Return the [x, y] coordinate for the center point of the cell that contains the specified text.  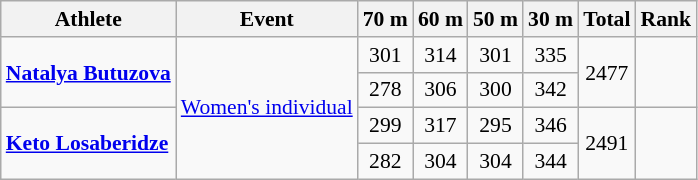
30 m [550, 19]
70 m [386, 19]
295 [496, 126]
314 [440, 55]
317 [440, 126]
342 [550, 90]
299 [386, 126]
335 [550, 55]
306 [440, 90]
Natalya Butuzova [88, 72]
2491 [606, 144]
344 [550, 162]
Athlete [88, 19]
282 [386, 162]
Total [606, 19]
300 [496, 90]
Rank [666, 19]
Women's individual [267, 108]
50 m [496, 19]
346 [550, 126]
278 [386, 90]
60 m [440, 19]
Event [267, 19]
2477 [606, 72]
Keto Losaberidze [88, 144]
